From the cell containing the given text, extract its center point as [X, Y] coordinate. 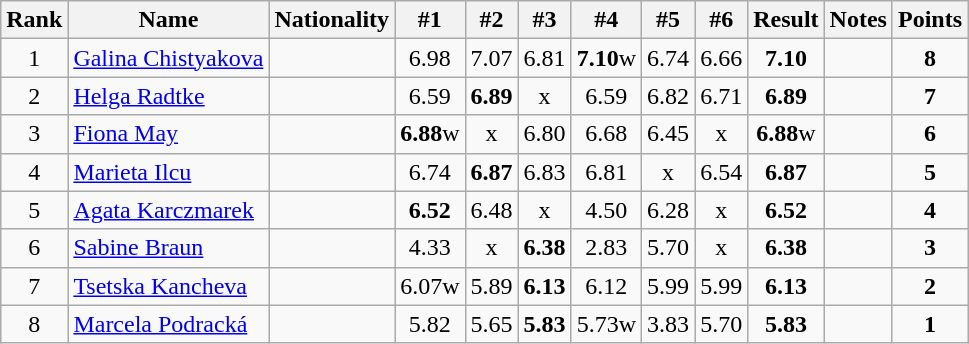
6.66 [722, 58]
5.65 [492, 324]
Galina Chistyakova [168, 58]
Helga Radtke [168, 96]
6.45 [668, 134]
Fiona May [168, 134]
Points [930, 20]
Rank [34, 20]
7.07 [492, 58]
4.50 [606, 210]
6.98 [430, 58]
6.83 [544, 172]
6.54 [722, 172]
Marieta Ilcu [168, 172]
6.68 [606, 134]
6.82 [668, 96]
Tsetska Kancheva [168, 286]
#4 [606, 20]
Marcela Podracká [168, 324]
#5 [668, 20]
7.10 [786, 58]
6.80 [544, 134]
Result [786, 20]
4.33 [430, 248]
6.28 [668, 210]
#1 [430, 20]
#3 [544, 20]
7.10w [606, 58]
#6 [722, 20]
3.83 [668, 324]
6.71 [722, 96]
Nationality [332, 20]
Sabine Braun [168, 248]
6.48 [492, 210]
#2 [492, 20]
5.89 [492, 286]
Name [168, 20]
6.12 [606, 286]
Notes [858, 20]
6.07w [430, 286]
2.83 [606, 248]
Agata Karczmarek [168, 210]
5.73w [606, 324]
5.82 [430, 324]
